Capture the cell that displays the provided text and extract its (X, Y) central coordinate. 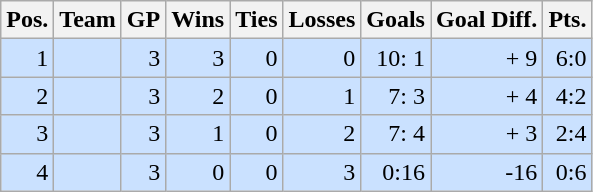
Team (88, 20)
Pos. (28, 20)
6:0 (568, 58)
Goal Diff. (486, 20)
Wins (198, 20)
7: 3 (396, 96)
-16 (486, 172)
10: 1 (396, 58)
+ 3 (486, 134)
7: 4 (396, 134)
4 (28, 172)
0:6 (568, 172)
4:2 (568, 96)
+ 9 (486, 58)
Losses (322, 20)
0:16 (396, 172)
GP (143, 20)
Ties (256, 20)
Goals (396, 20)
+ 4 (486, 96)
Pts. (568, 20)
2:4 (568, 134)
